Return [x, y] of the center of cell containing provided text 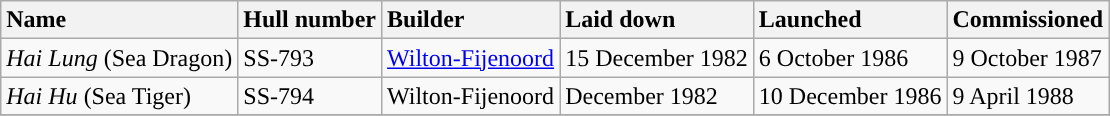
9 October 1987 [1028, 58]
9 April 1988 [1028, 96]
Launched [850, 20]
Builder [471, 20]
6 October 1986 [850, 58]
Commissioned [1028, 20]
Name [120, 20]
15 December 1982 [657, 58]
SS-794 [310, 96]
Hai Hu (Sea Tiger) [120, 96]
December 1982 [657, 96]
Hull number [310, 20]
Laid down [657, 20]
Hai Lung (Sea Dragon) [120, 58]
SS-793 [310, 58]
10 December 1986 [850, 96]
